Find where the given text appears and provide that cell's center as [x, y] coordinate. 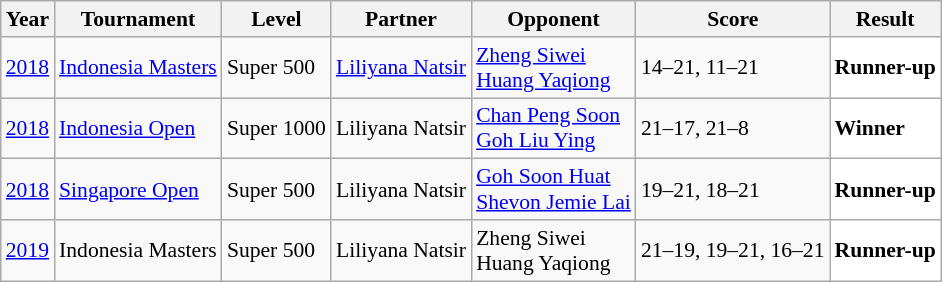
19–21, 18–21 [733, 190]
Result [886, 19]
14–21, 11–21 [733, 68]
Opponent [554, 19]
Level [276, 19]
2019 [28, 250]
21–19, 19–21, 16–21 [733, 250]
Super 1000 [276, 128]
Partner [401, 19]
21–17, 21–8 [733, 128]
Chan Peng Soon Goh Liu Ying [554, 128]
Year [28, 19]
Indonesia Open [138, 128]
Tournament [138, 19]
Score [733, 19]
Goh Soon Huat Shevon Jemie Lai [554, 190]
Singapore Open [138, 190]
Winner [886, 128]
